Find where the given text appears and provide that cell's center as (x, y) coordinate. 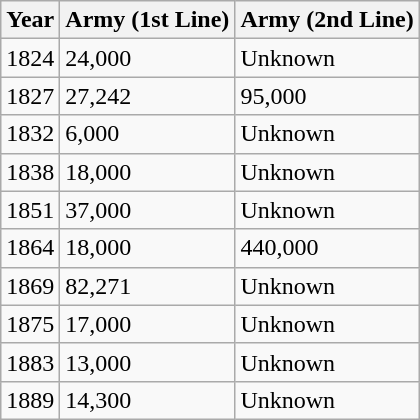
1824 (30, 58)
1864 (30, 248)
1875 (30, 324)
1851 (30, 210)
1838 (30, 172)
17,000 (148, 324)
37,000 (148, 210)
27,242 (148, 96)
1869 (30, 286)
440,000 (327, 248)
14,300 (148, 400)
Army (2nd Line) (327, 20)
24,000 (148, 58)
1883 (30, 362)
1889 (30, 400)
1832 (30, 134)
6,000 (148, 134)
Year (30, 20)
82,271 (148, 286)
13,000 (148, 362)
1827 (30, 96)
95,000 (327, 96)
Army (1st Line) (148, 20)
